Provide the [x, y] coordinate of the cell's center where the given text is located.  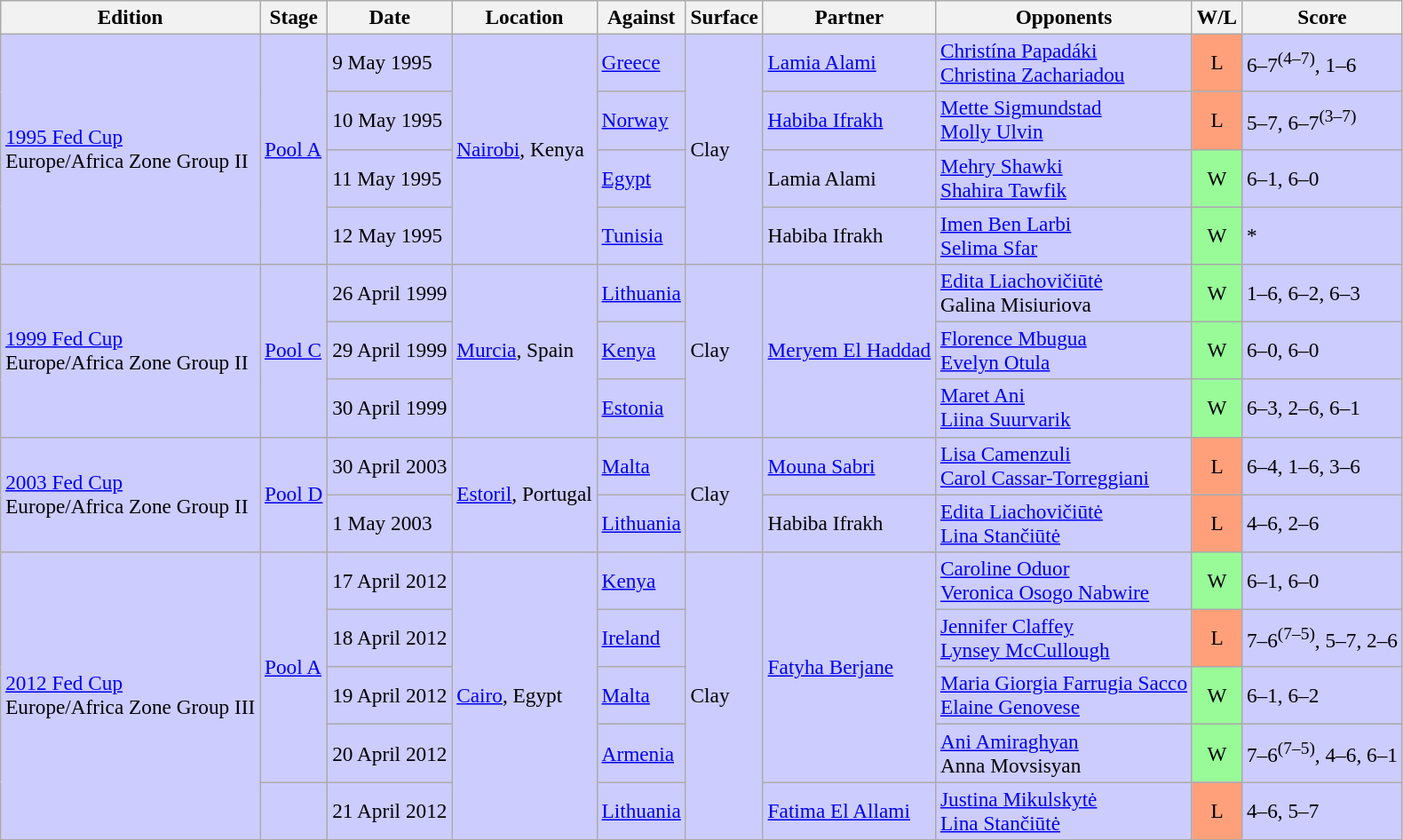
Egypt [641, 178]
20 April 2012 [390, 753]
Edita Liachovičiūtė Lina Stančiūtė [1064, 522]
7–6(7–5), 5–7, 2–6 [1323, 638]
Estonia [641, 408]
Location [524, 17]
6–1, 6–2 [1323, 696]
Mehry Shawki Shahira Tawfik [1064, 178]
Opponents [1064, 17]
Murcia, Spain [524, 350]
10 May 1995 [390, 121]
Estoril, Portugal [524, 495]
4–6, 5–7 [1323, 810]
18 April 2012 [390, 638]
6–7(4–7), 1–6 [1323, 62]
6–3, 2–6, 6–1 [1323, 408]
1 May 2003 [390, 522]
Justina Mikulskytė Lina Stančiūtė [1064, 810]
1995 Fed Cup Europe/Africa Zone Group II [131, 149]
Against [641, 17]
9 May 1995 [390, 62]
4–6, 2–6 [1323, 522]
Maret Ani Liina Suurvarik [1064, 408]
Florence Mbugua Evelyn Otula [1064, 350]
7–6(7–5), 4–6, 6–1 [1323, 753]
21 April 2012 [390, 810]
Pool D [294, 495]
Surface [725, 17]
19 April 2012 [390, 696]
Mouna Sabri [849, 465]
6–4, 1–6, 3–6 [1323, 465]
Greece [641, 62]
Ani Amiraghyan Anna Movsisyan [1064, 753]
Mette Sigmundstad Molly Ulvin [1064, 121]
Imen Ben Larbi Selima Sfar [1064, 234]
30 April 1999 [390, 408]
Cairo, Egypt [524, 695]
Ireland [641, 638]
Norway [641, 121]
17 April 2012 [390, 581]
12 May 1995 [390, 234]
Score [1323, 17]
30 April 2003 [390, 465]
11 May 1995 [390, 178]
Stage [294, 17]
Fatyha Berjane [849, 666]
29 April 1999 [390, 350]
26 April 1999 [390, 293]
Edita Liachovičiūtė Galina Misiuriova [1064, 293]
6–0, 6–0 [1323, 350]
Pool C [294, 350]
Partner [849, 17]
Fatima El Allami [849, 810]
Jennifer Claffey Lynsey McCullough [1064, 638]
1–6, 6–2, 6–3 [1323, 293]
2003 Fed Cup Europe/Africa Zone Group II [131, 495]
Caroline Oduor Veronica Osogo Nabwire [1064, 581]
Meryem El Haddad [849, 350]
Armenia [641, 753]
Edition [131, 17]
W/L [1217, 17]
Nairobi, Kenya [524, 149]
Tunisia [641, 234]
1999 Fed Cup Europe/Africa Zone Group II [131, 350]
5–7, 6–7(3–7) [1323, 121]
Lisa Camenzuli Carol Cassar-Torreggiani [1064, 465]
* [1323, 234]
2012 Fed Cup Europe/Africa Zone Group III [131, 695]
Christína Papadáki Christina Zachariadou [1064, 62]
Maria Giorgia Farrugia Sacco Elaine Genovese [1064, 696]
Date [390, 17]
